Return the (X, Y) coordinate for the center point of the cell that contains the specified text.  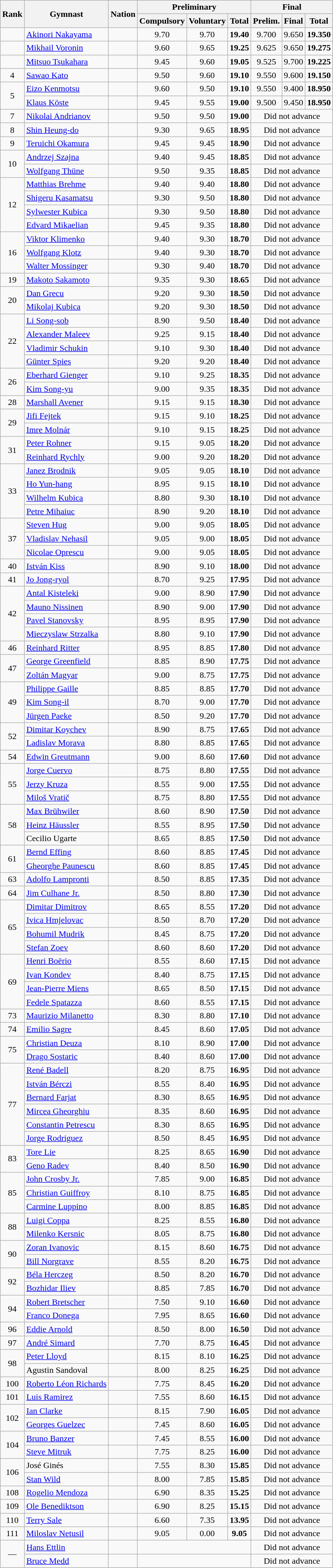
18.30 (239, 402)
17.10 (239, 1015)
Jorge Rodriguez (67, 1138)
Bruno Banzer (67, 1438)
9 (12, 143)
Mauno Nissinen (67, 607)
Adolfo Lampronti (67, 879)
29 (12, 423)
37 (12, 539)
85 (12, 1193)
Shin Heung-do (67, 130)
Pavel Stanovsky (67, 621)
88 (12, 1227)
0.00 (207, 1534)
64 (12, 893)
Georges Guelzec (67, 1424)
9.55 (207, 102)
Ivan Kondev (67, 975)
97 (12, 1343)
Nicolae Oprescu (67, 552)
15.15 (239, 1506)
Maurizio Milanetto (67, 1015)
7.35 (207, 1520)
Bernd Effing (67, 852)
Eberhard Gienger (67, 375)
Eizo Kenmotsu (67, 89)
Bruce Medd (67, 1561)
101 (12, 1397)
Sylwester Kubica (67, 212)
Ho Yun-hang (67, 484)
74 (12, 1029)
Matthias Brehme (67, 184)
István Kiss (67, 566)
Eddie Arnold (67, 1329)
98 (12, 1363)
Terry Sale (67, 1520)
Andrzej Szajna (67, 157)
10 (12, 164)
26 (12, 382)
83 (12, 1159)
Kim Song-yu (67, 389)
Vladislav Nehasil (67, 539)
Kim Song-il (67, 702)
13.95 (239, 1520)
63 (12, 879)
17.60 (239, 757)
Steven Hug (67, 525)
Miloš Vratič (67, 797)
Wilhelm Kubica (67, 498)
7 (12, 116)
Gheorghe Paunescu (67, 866)
Ladislav Morava (67, 743)
7.95 (162, 1316)
Teruichi Okamura (67, 143)
7.70 (162, 1343)
52 (12, 736)
Compulsory (162, 21)
Jo Jong-ryol (67, 579)
Roberto Léon Richards (67, 1384)
Vladimir Schukin (67, 348)
Tore Lie (67, 1152)
Constantin Petrescu (67, 1125)
— (12, 1554)
18.95 (239, 130)
Mircea Gheorghiu (67, 1111)
Viktor Klimenko (67, 239)
16.50 (239, 1329)
Bozhidar Iliev (67, 1288)
Luigi Coppa (67, 1220)
16.15 (239, 1397)
58 (12, 825)
Agustin Sandoval (67, 1370)
Nikolai Andrianov (67, 116)
Nation (123, 14)
Imre Molnár (67, 430)
Li Song-sob (67, 320)
16.45 (239, 1343)
Jürgen Paeke (67, 716)
46 (12, 648)
19.40 (239, 34)
110 (12, 1520)
Gymnast (67, 14)
Reinhard Ritter (67, 648)
Marshall Avener (67, 402)
Drago Sostaric (67, 1057)
Mieczyslaw Strzalka (67, 634)
Wolfgang Thüne (67, 171)
33 (12, 491)
José Ginés (67, 1465)
17.35 (239, 879)
Makoto Sakamoto (67, 280)
Janez Brodnik (67, 471)
Jim Culhane Jr. (67, 893)
17.95 (239, 579)
Jean-Pierre Miens (67, 988)
Petre Mihaiuc (67, 511)
Ole Benediktson (67, 1506)
Klaus Köste (67, 102)
54 (12, 757)
Miloslav Netusil (67, 1534)
Edwin Greutmann (67, 757)
9.400 (293, 89)
Rogelio Mendoza (67, 1493)
Jifi Fejtek (67, 416)
Philippe Gaille (67, 689)
75 (12, 1050)
19.150 (319, 75)
Max Brühwiler (67, 811)
94 (12, 1309)
Emilio Sagre (67, 1029)
Preliminary (194, 7)
Hans Ettlin (67, 1547)
Peter Rohner (67, 443)
4 (12, 75)
7.50 (162, 1302)
Zoltán Magyar (67, 675)
40 (12, 566)
17.30 (239, 893)
18.65 (239, 280)
17.05 (239, 1029)
Voluntary (207, 21)
Mitsuo Tsukahara (67, 62)
47 (12, 668)
16.20 (239, 1384)
69 (12, 981)
Zoran Ivanovic (67, 1247)
108 (12, 1493)
George Greenfield (67, 661)
Günter Spies (67, 361)
19.275 (319, 48)
77 (12, 1104)
René Badell (67, 1070)
100 (12, 1384)
Geno Radev (67, 1166)
Dimitar Dimitrov (67, 907)
8.05 (162, 1234)
6.60 (162, 1520)
28 (12, 402)
106 (12, 1472)
Milenko Kersnic (67, 1234)
Peter Lloyd (67, 1356)
Franco Donega (67, 1316)
65 (12, 927)
Robert Bretscher (67, 1302)
9.600 (293, 75)
19.25 (239, 48)
Steve Mitruk (67, 1452)
Carmine Luppino (67, 1206)
9.500 (266, 102)
16 (12, 252)
Mikolaj Kubica (67, 307)
Stefan Zoev (67, 947)
9.525 (266, 62)
96 (12, 1329)
Rank (12, 14)
9.450 (293, 102)
André Simard (67, 1343)
John Crosby Jr. (67, 1179)
István Bérczi (67, 1084)
19.225 (319, 62)
49 (12, 702)
Prelim. (266, 21)
Béla Herczeg (67, 1275)
Bohumil Mudrik (67, 934)
8 (12, 130)
18.90 (239, 143)
Jerzy Kruza (67, 784)
61 (12, 859)
19 (12, 280)
Henri Boërio (67, 961)
Bernard Farjat (67, 1097)
104 (12, 1445)
Antal Kisteleki (67, 593)
Sawao Kato (67, 75)
Bill Norgrave (67, 1261)
73 (12, 1015)
20 (12, 300)
19.05 (239, 62)
102 (12, 1418)
Ivica Hmjelovac (67, 920)
5 (12, 96)
9.625 (266, 48)
42 (12, 613)
Heinz Häussler (67, 825)
Christian Deuza (67, 1043)
55 (12, 784)
Walter Mossinger (67, 266)
Luis Ramirez (67, 1397)
Dan Grecu (67, 293)
Wolfgang Klotz (67, 252)
Akinori Nakayama (67, 34)
92 (12, 1282)
22 (12, 341)
Reinhard Rychly (67, 457)
31 (12, 450)
Shigeru Kasamatsu (67, 198)
7.90 (207, 1411)
Fedele Spatazza (67, 1002)
Mikhail Voronin (67, 48)
Ian Clarke (67, 1411)
90 (12, 1254)
Alexander Maleev (67, 334)
18.00 (239, 566)
Christian Guiffroy (67, 1193)
17.80 (239, 648)
109 (12, 1506)
Stan Wild (67, 1479)
19.350 (319, 34)
Cecilio Ugarte (67, 839)
Jorge Cuervo (67, 770)
Edvard Mikaelian (67, 225)
15.25 (239, 1493)
12 (12, 205)
111 (12, 1534)
41 (12, 579)
Dimitar Koychev (67, 729)
